Scan for the cell matching the given text and deliver its [X, Y] coordinate at center. 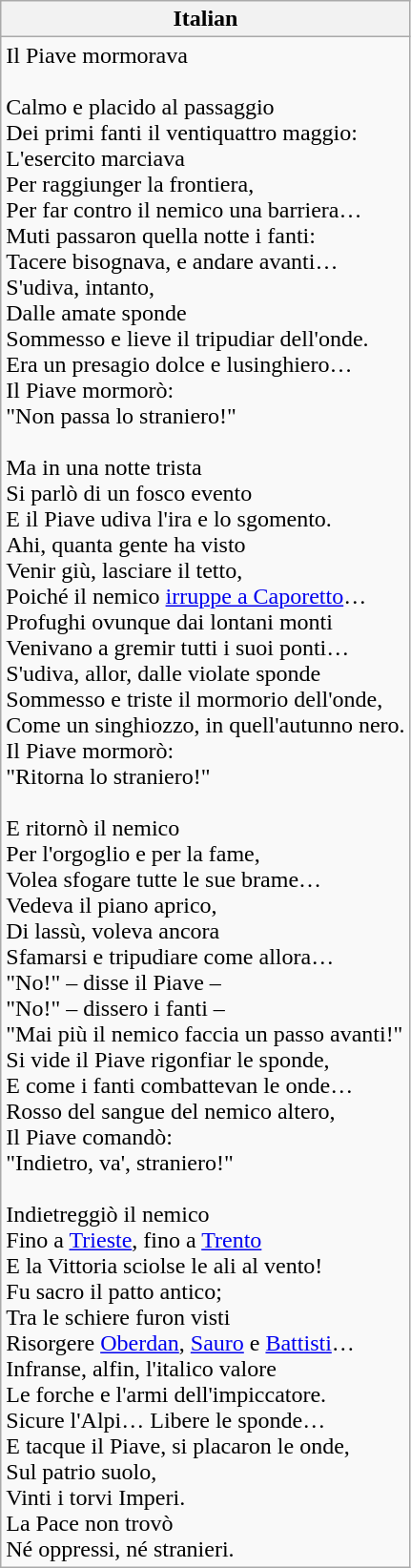
Italian [206, 19]
